Scan for the cell matching the given text and deliver its (X, Y) coordinate at center. 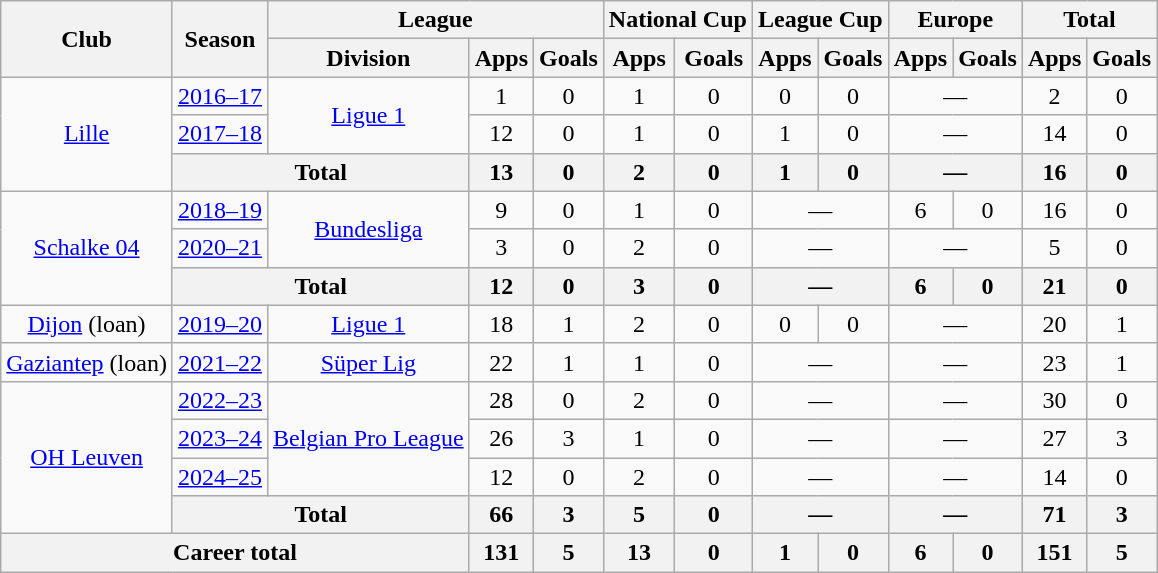
2023–24 (220, 438)
Schalke 04 (87, 248)
Bundesliga (368, 229)
9 (501, 210)
28 (501, 400)
27 (1054, 438)
2016–17 (220, 96)
23 (1054, 362)
2020–21 (220, 248)
71 (1054, 515)
21 (1054, 286)
2024–25 (220, 477)
30 (1054, 400)
Lille (87, 134)
131 (501, 553)
National Cup (678, 20)
151 (1054, 553)
Dijon (loan) (87, 324)
18 (501, 324)
20 (1054, 324)
Süper Lig (368, 362)
Division (368, 58)
22 (501, 362)
66 (501, 515)
League Cup (820, 20)
Career total (235, 553)
Belgian Pro League (368, 438)
2018–19 (220, 210)
2022–23 (220, 400)
2017–18 (220, 134)
Europe (955, 20)
2019–20 (220, 324)
26 (501, 438)
Season (220, 39)
Club (87, 39)
2021–22 (220, 362)
OH Leuven (87, 457)
Gaziantep (loan) (87, 362)
League (435, 20)
